Determine the [x, y] coordinate at the center of the cell enclosing the given text.  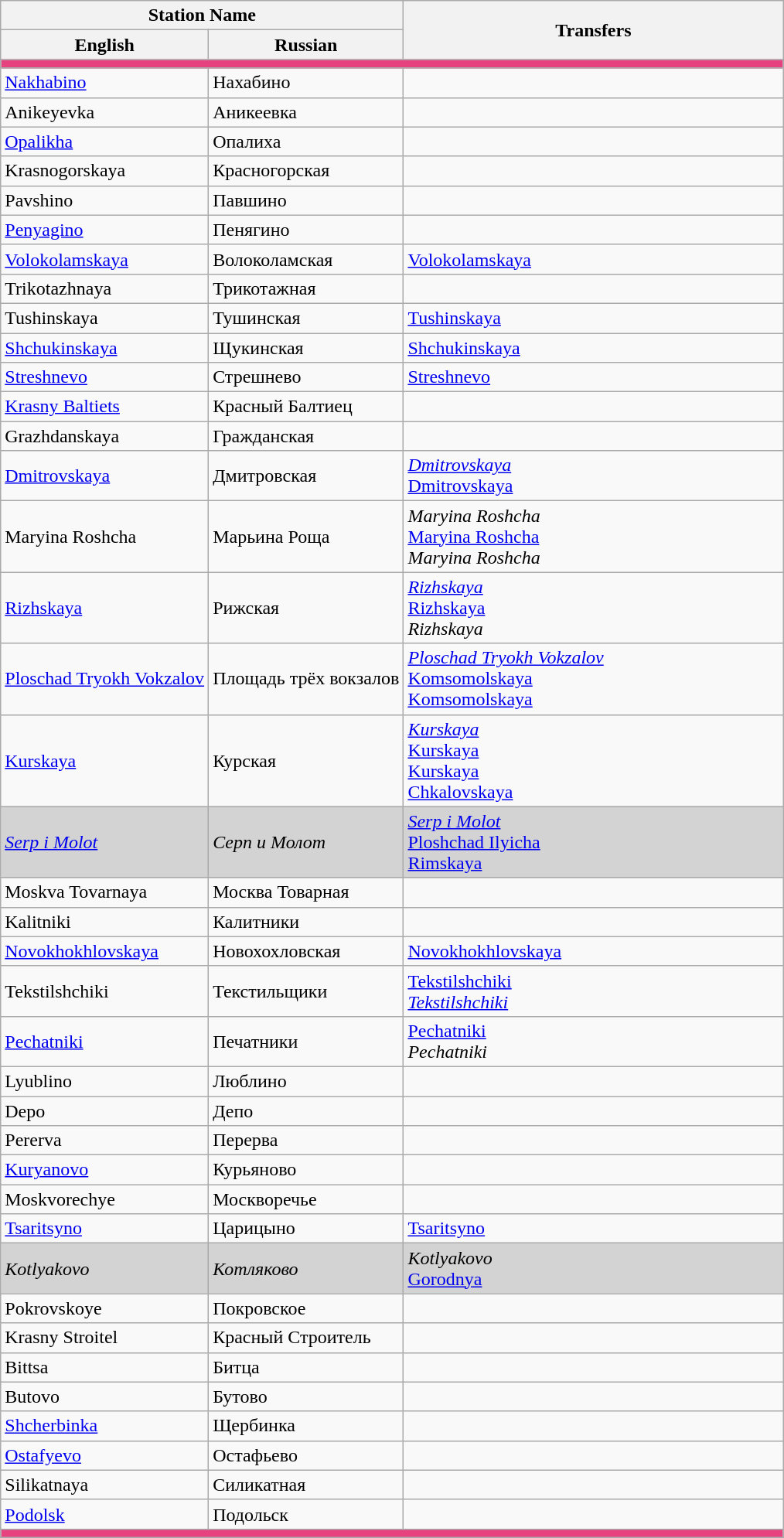
Nakhabino [105, 83]
Opalikha [105, 142]
Калитники [306, 922]
Serp i Molot Ploshchad Ilyicha Rimskaya [594, 842]
Russian [306, 45]
Текстильщики [306, 991]
Остафьево [306, 1455]
Pokrovskoye [105, 1308]
Lyublino [105, 1081]
Kuryanovo [105, 1170]
Maryina Roshcha Maryina Roshcha Maryina Roshcha [594, 537]
Krasny Baltiets [105, 407]
Подольск [306, 1514]
Покровское [306, 1308]
Щукинская [306, 347]
Марьина Роща [306, 537]
Bittsa [105, 1367]
Kurskaya [105, 761]
Пенягино [306, 230]
Волоколамская [306, 259]
Ploschad Tryokh Vokzalov [105, 679]
Люблино [306, 1081]
Рижская [306, 608]
Курская [306, 761]
Нахабино [306, 83]
Dmitrovskaya Dmitrovskaya [594, 476]
Maryina Roshcha [105, 537]
Красный Строитель [306, 1338]
Station Name [203, 15]
Силикатная [306, 1485]
Anikeyevka [105, 112]
Площадь трёх вокзалов [306, 679]
Depo [105, 1111]
Butovo [105, 1396]
Moskvorechye [105, 1199]
Трикотажная [306, 288]
Гражданская [306, 436]
English [105, 45]
Krasny Stroitel [105, 1338]
Серп и Молот [306, 842]
Новохохловская [306, 951]
Красногорская [306, 171]
Ostafyevo [105, 1455]
Красный Балтиец [306, 407]
Trikotazhnaya [105, 288]
Krasnogorskaya [105, 171]
Дмитровская [306, 476]
Тушинская [306, 318]
Moskva Tovarnaya [105, 892]
Tekstilshchiki Tekstilshchiki [594, 991]
Kurskaya Kurskaya Kurskaya Chkalovskaya [594, 761]
Щербинка [306, 1426]
Pechatniki Pechatniki [594, 1041]
Печатники [306, 1041]
Павшино [306, 200]
Silikatnaya [105, 1485]
Grazhdanskaya [105, 436]
Kalitniki [105, 922]
Депо [306, 1111]
Transfers [594, 30]
Rizhskaya Rizhskaya Rizhskaya [594, 608]
Аникеевка [306, 112]
Serp i Molot [105, 842]
Podolsk [105, 1514]
Опалиха [306, 142]
Котляково [306, 1268]
Rizhskaya [105, 608]
Курьяново [306, 1170]
Kotlyakovo Gorodnya [594, 1268]
Ploschad Tryokh Vokzalov Komsomolskaya Komsomolskaya [594, 679]
Penyagino [105, 230]
Москворечье [306, 1199]
Перерва [306, 1141]
Shcherbinka [105, 1426]
Kotlyakovo [105, 1268]
Dmitrovskaya [105, 476]
Pechatniki [105, 1041]
Tekstilshchiki [105, 991]
Pererva [105, 1141]
Москва Товарная [306, 892]
Битца [306, 1367]
Стрешнево [306, 377]
Pavshino [105, 200]
Царицыно [306, 1229]
Бутово [306, 1396]
